From the cell containing the given text, extract its center point as [X, Y] coordinate. 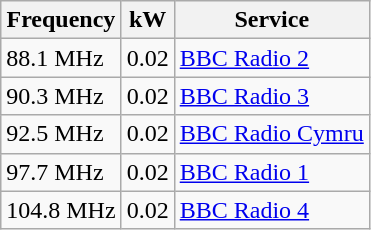
BBC Radio Cymru [272, 134]
BBC Radio 1 [272, 172]
BBC Radio 4 [272, 210]
Service [272, 20]
90.3 MHz [61, 96]
104.8 MHz [61, 210]
BBC Radio 2 [272, 58]
BBC Radio 3 [272, 96]
Frequency [61, 20]
97.7 MHz [61, 172]
88.1 MHz [61, 58]
kW [148, 20]
92.5 MHz [61, 134]
